Identify which cell holds the provided text, then report its [X, Y] central coordinate. 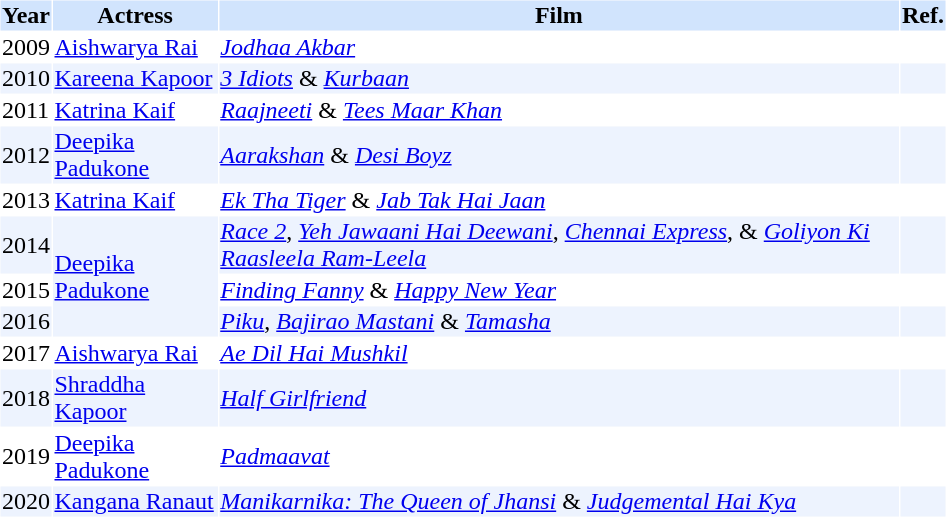
2012 [26, 154]
Kareena Kapoor [135, 79]
2011 [26, 110]
2014 [26, 244]
Padmaavat [559, 456]
Film [559, 15]
2016 [26, 321]
2010 [26, 79]
3 Idiots & Kurbaan [559, 79]
Aarakshan & Desi Boyz [559, 154]
2020 [26, 501]
Ref. [922, 15]
Shraddha Kapoor [135, 398]
2015 [26, 290]
2013 [26, 200]
Kangana Ranaut [135, 501]
Race 2, Yeh Jawaani Hai Deewani, Chennai Express, & Goliyon Ki Raasleela Ram-Leela [559, 244]
Ek Tha Tiger & Jab Tak Hai Jaan [559, 200]
2017 [26, 353]
Jodhaa Akbar [559, 47]
Ae Dil Hai Mushkil [559, 353]
Half Girlfriend [559, 398]
Raajneeti & Tees Maar Khan [559, 110]
2009 [26, 47]
Year [26, 15]
Manikarnika: The Queen of Jhansi & Judgemental Hai Kya [559, 501]
Actress [135, 15]
Piku, Bajirao Mastani & Tamasha [559, 321]
2018 [26, 398]
Finding Fanny & Happy New Year [559, 290]
2019 [26, 456]
